Extract the [x, y] coordinate from the center of the cell holding the provided text.  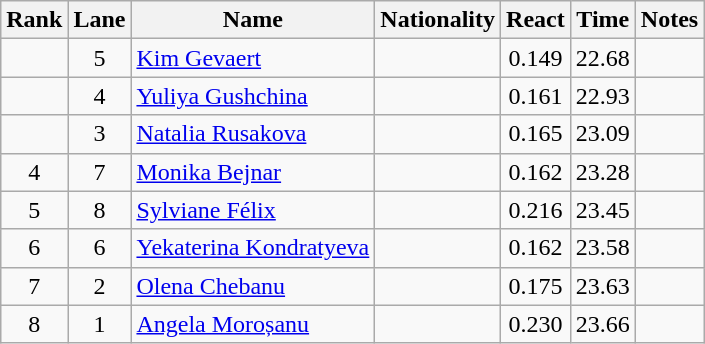
22.68 [602, 58]
23.09 [602, 134]
Olena Chebanu [253, 286]
Monika Bejnar [253, 172]
React [536, 20]
Name [253, 20]
Kim Gevaert [253, 58]
23.66 [602, 324]
Angela Moroșanu [253, 324]
Rank [34, 20]
Sylviane Félix [253, 210]
0.165 [536, 134]
Natalia Rusakova [253, 134]
23.63 [602, 286]
23.28 [602, 172]
3 [100, 134]
Lane [100, 20]
0.175 [536, 286]
23.45 [602, 210]
23.58 [602, 248]
0.230 [536, 324]
1 [100, 324]
2 [100, 286]
Notes [669, 20]
Yekaterina Kondratyeva [253, 248]
0.149 [536, 58]
Nationality [438, 20]
Yuliya Gushchina [253, 96]
0.161 [536, 96]
Time [602, 20]
0.216 [536, 210]
22.93 [602, 96]
